Provide the [x, y] coordinate of the cell's center where the given text is located.  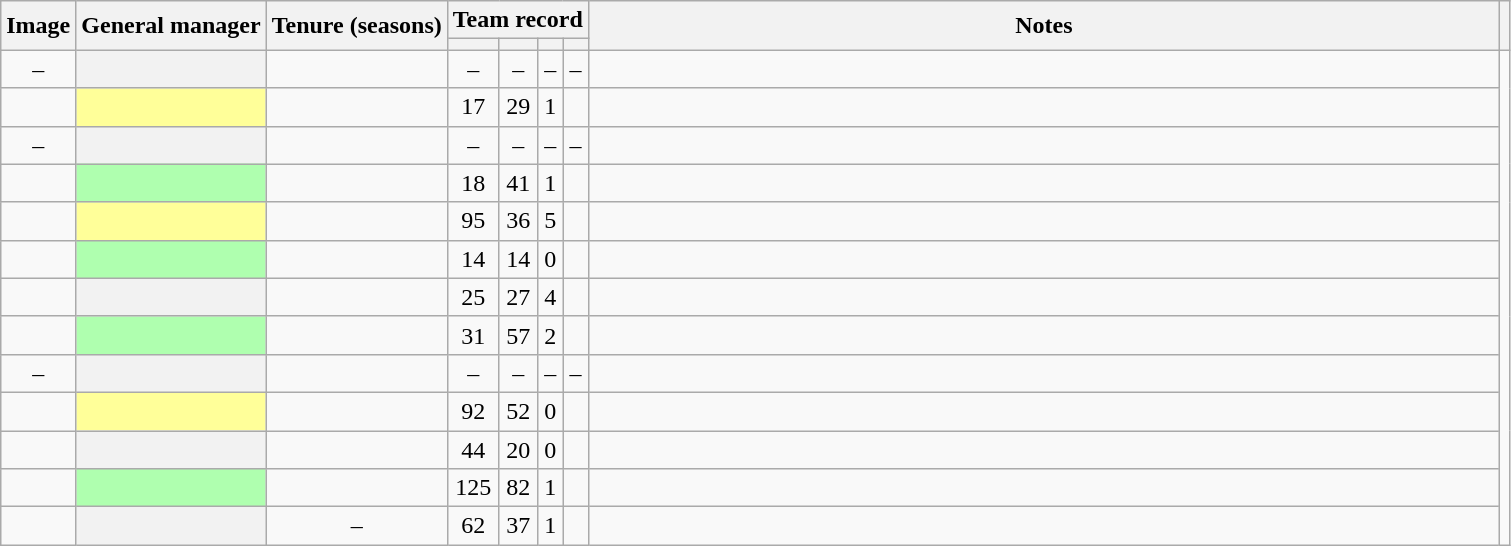
Team record [518, 20]
17 [473, 107]
52 [518, 411]
Notes [1044, 26]
27 [518, 297]
General manager [171, 26]
5 [550, 221]
Image [38, 26]
20 [518, 449]
25 [473, 297]
92 [473, 411]
2 [550, 335]
36 [518, 221]
125 [473, 488]
37 [518, 526]
95 [473, 221]
Tenure (seasons) [356, 26]
44 [473, 449]
41 [518, 183]
29 [518, 107]
57 [518, 335]
4 [550, 297]
18 [473, 183]
62 [473, 526]
82 [518, 488]
31 [473, 335]
